From the cell containing the given text, extract its center point as (x, y) coordinate. 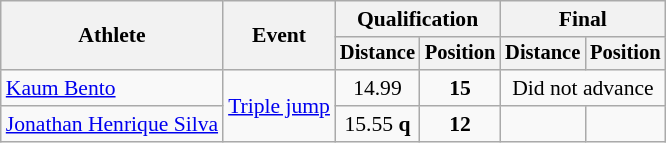
Did not advance (582, 88)
Kaum Bento (112, 88)
Final (582, 19)
Triple jump (279, 106)
15 (460, 88)
15.55 q (378, 124)
12 (460, 124)
Athlete (112, 36)
Event (279, 36)
Qualification (418, 19)
Jonathan Henrique Silva (112, 124)
14.99 (378, 88)
